Output the [X, Y] coordinate of the center of the cell containing the given text.  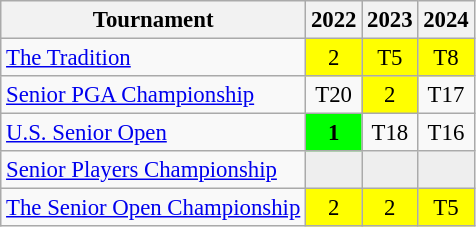
T16 [446, 133]
T20 [334, 95]
2024 [446, 20]
U.S. Senior Open [154, 133]
2022 [334, 20]
Senior Players Championship [154, 170]
2023 [390, 20]
The Senior Open Championship [154, 208]
1 [334, 133]
Tournament [154, 20]
T17 [446, 95]
Senior PGA Championship [154, 95]
T8 [446, 58]
T18 [390, 133]
The Tradition [154, 58]
